From the cell containing the given text, extract its center point as [X, Y] coordinate. 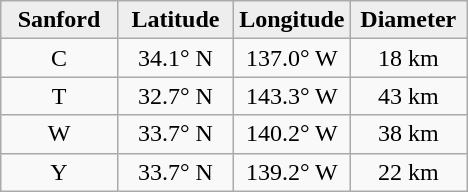
Diameter [408, 20]
143.3° W [292, 96]
T [59, 96]
C [59, 58]
38 km [408, 134]
Latitude [175, 20]
137.0° W [292, 58]
140.2° W [292, 134]
Longitude [292, 20]
34.1° N [175, 58]
Sanford [59, 20]
139.2° W [292, 172]
W [59, 134]
43 km [408, 96]
18 km [408, 58]
Y [59, 172]
32.7° N [175, 96]
22 km [408, 172]
